Determine the [x, y] coordinate at the center of the cell enclosing the given text.  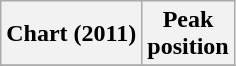
Chart (2011) [72, 34]
Peakposition [188, 34]
